Provide the [X, Y] coordinate of the cell's center where the given text is located.  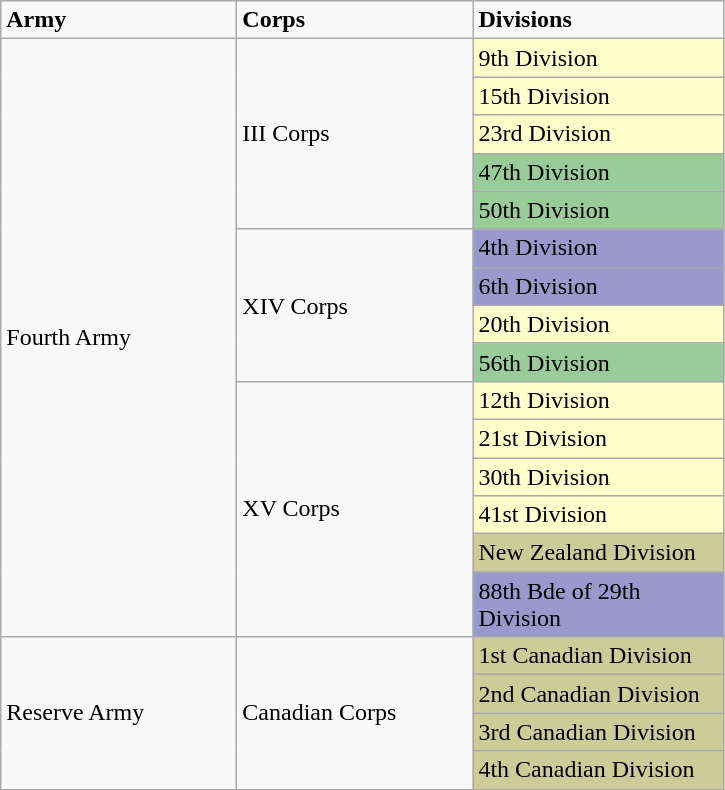
Reserve Army [119, 713]
2nd Canadian Division [598, 694]
3rd Canadian Division [598, 732]
6th Division [598, 286]
30th Division [598, 477]
15th Division [598, 96]
Canadian Corps [355, 713]
56th Division [598, 362]
XV Corps [355, 508]
50th Division [598, 210]
20th Division [598, 324]
21st Division [598, 438]
III Corps [355, 134]
4th Division [598, 248]
4th Canadian Division [598, 770]
47th Division [598, 172]
Fourth Army [119, 338]
XIV Corps [355, 305]
9th Division [598, 58]
New Zealand Division [598, 553]
Army [119, 20]
23rd Division [598, 134]
12th Division [598, 400]
Divisions [598, 20]
88th Bde of 29th Division [598, 604]
Corps [355, 20]
41st Division [598, 515]
1st Canadian Division [598, 656]
